Find where the given text appears and provide that cell's center as [x, y] coordinate. 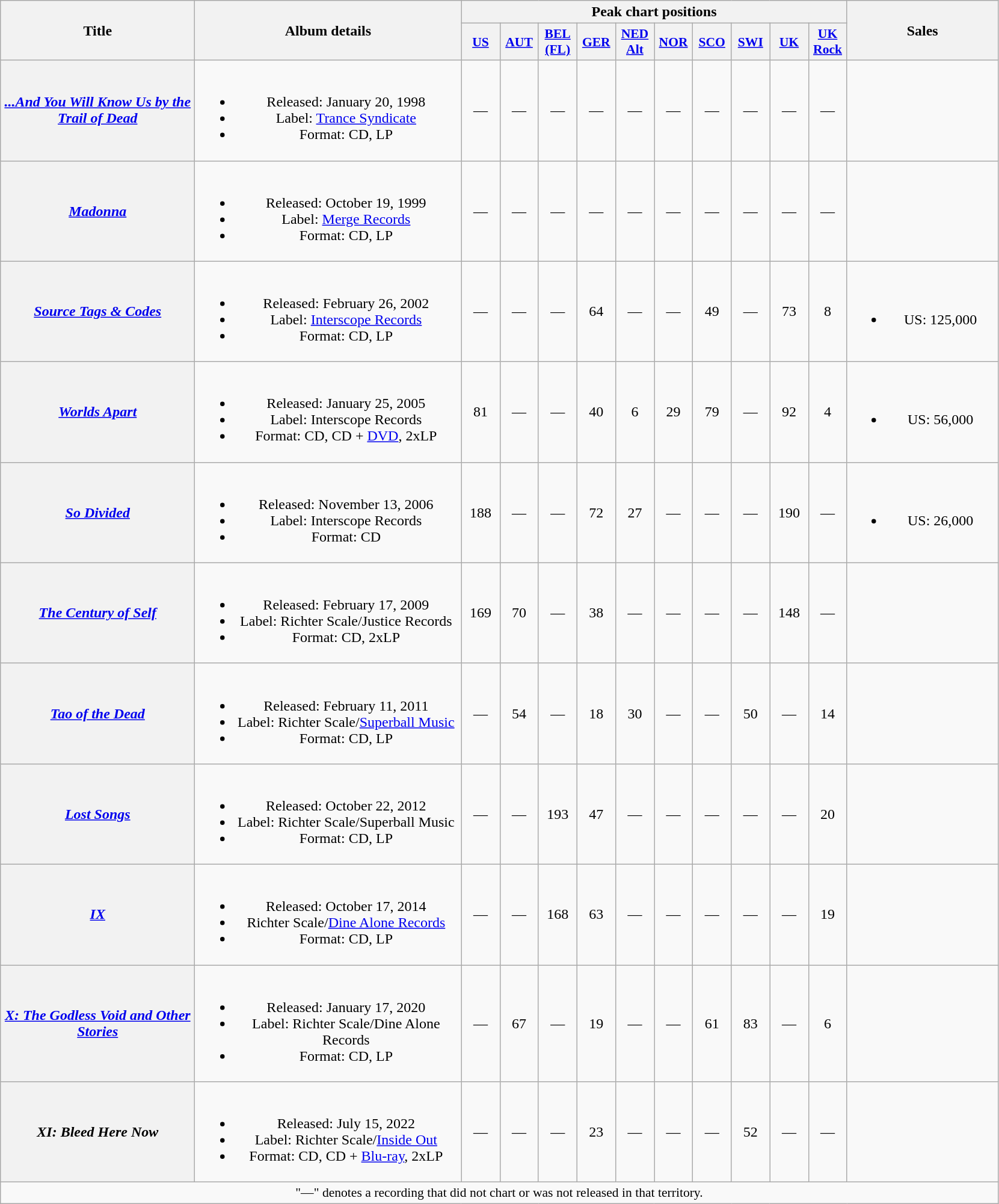
GER [596, 42]
US: 125,000 [923, 312]
IX [97, 915]
Released: February 17, 2009Label: Richter Scale/Justice RecordsFormat: CD, 2xLP [328, 613]
63 [596, 915]
...And You Will Know Us by the Trail of Dead [97, 111]
Source Tags & Codes [97, 312]
Released: January 20, 1998Label: Trance SyndicateFormat: CD, LP [328, 111]
NOR [674, 42]
The Century of Self [97, 613]
14 [828, 714]
52 [751, 1132]
Released: January 25, 2005Label: Interscope RecordsFormat: CD, CD + DVD, 2xLP [328, 412]
X: The Godless Void and Other Stories [97, 1023]
92 [789, 412]
US [481, 42]
UK [789, 42]
193 [558, 813]
"—" denotes a recording that did not chart or was not released in that territory. [499, 1193]
73 [789, 312]
SCO [712, 42]
Madonna [97, 211]
70 [519, 613]
Released: November 13, 2006Label: Interscope RecordsFormat: CD [328, 513]
Released: October 19, 1999Label: Merge RecordsFormat: CD, LP [328, 211]
64 [596, 312]
79 [712, 412]
BEL(FL) [558, 42]
148 [789, 613]
188 [481, 513]
SWI [751, 42]
20 [828, 813]
83 [751, 1023]
27 [635, 513]
AUT [519, 42]
Title [97, 30]
8 [828, 312]
Released: October 17, 2014Richter Scale/Dine Alone RecordsFormat: CD, LP [328, 915]
XI: Bleed Here Now [97, 1132]
61 [712, 1023]
Released: October 22, 2012Label: Richter Scale/Superball MusicFormat: CD, LP [328, 813]
168 [558, 915]
72 [596, 513]
NEDAlt [635, 42]
US: 56,000 [923, 412]
18 [596, 714]
81 [481, 412]
Worlds Apart [97, 412]
190 [789, 513]
40 [596, 412]
Lost Songs [97, 813]
50 [751, 714]
23 [596, 1132]
38 [596, 613]
Tao of the Dead [97, 714]
UKRock [828, 42]
Released: January 17, 2020Label: Richter Scale/Dine Alone RecordsFormat: CD, LP [328, 1023]
169 [481, 613]
29 [674, 412]
Peak chart positions [654, 12]
Released: February 11, 2011Label: Richter Scale/Superball MusicFormat: CD, LP [328, 714]
4 [828, 412]
Released: July 15, 2022Label: Richter Scale/Inside OutFormat: CD, CD + Blu-ray, 2xLP [328, 1132]
Sales [923, 30]
67 [519, 1023]
Album details [328, 30]
So Divided [97, 513]
47 [596, 813]
49 [712, 312]
US: 26,000 [923, 513]
54 [519, 714]
30 [635, 714]
Released: February 26, 2002Label: Interscope RecordsFormat: CD, LP [328, 312]
